For the text-containing cell, return its midpoint in (X, Y) coordinate format. 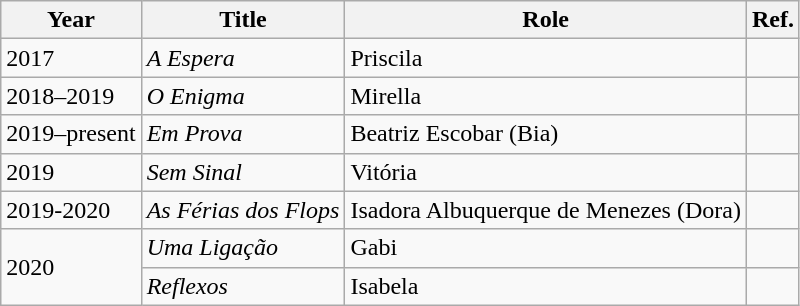
Beatriz Escobar (Bia) (546, 134)
2019–present (71, 134)
Ref. (772, 20)
Vitória (546, 172)
A Espera (243, 58)
Role (546, 20)
Title (243, 20)
Mirella (546, 96)
Year (71, 20)
Isabela (546, 286)
Uma Ligação (243, 248)
Priscila (546, 58)
As Férias dos Flops (243, 210)
2018–2019 (71, 96)
2019-2020 (71, 210)
2017 (71, 58)
Sem Sinal (243, 172)
Reflexos (243, 286)
2019 (71, 172)
Isadora Albuquerque de Menezes (Dora) (546, 210)
Em Prova (243, 134)
Gabi (546, 248)
O Enigma (243, 96)
2020 (71, 267)
